Provide the (x, y) coordinate of the cell's center where the given text is located.  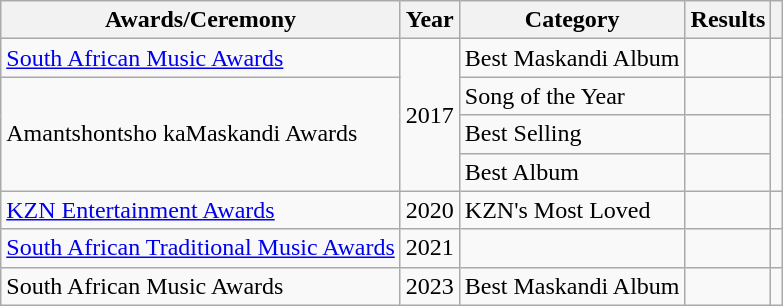
2023 (430, 286)
Song of the Year (572, 96)
2020 (430, 210)
Results (728, 20)
Best Album (572, 172)
Awards/Ceremony (201, 20)
2021 (430, 248)
KZN's Most Loved (572, 210)
Amantshontsho kaMaskandi Awards (201, 134)
KZN Entertainment Awards (201, 210)
Category (572, 20)
Best Selling (572, 134)
South African Traditional Music Awards (201, 248)
Year (430, 20)
2017 (430, 115)
